Detect which cell encompasses the target text, then output its [x, y] center coordinate. 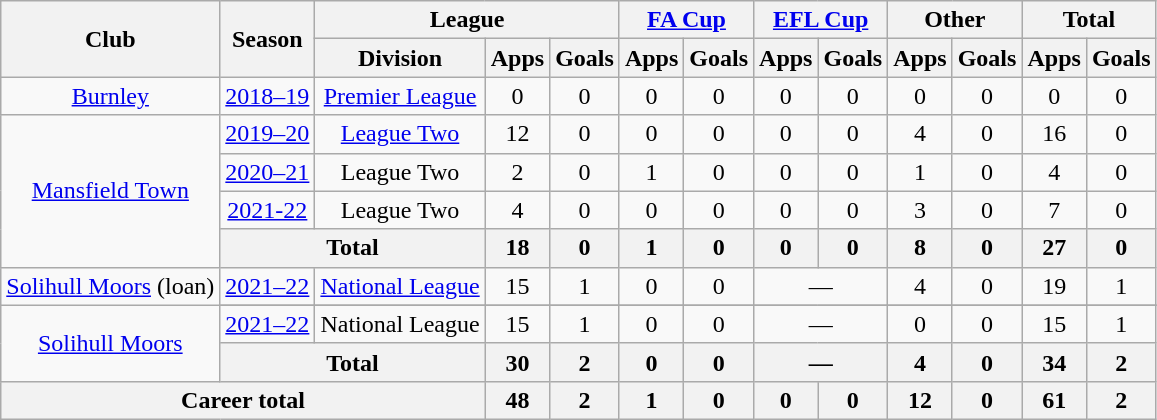
30 [517, 362]
Division [400, 58]
EFL Cup [821, 20]
19 [1054, 286]
3 [920, 210]
48 [517, 400]
Other [955, 20]
8 [920, 248]
Solihull Moors (loan) [110, 286]
34 [1054, 362]
League [467, 20]
Solihull Moors [110, 343]
Burnley [110, 96]
Premier League [400, 96]
2019–20 [268, 134]
Career total [243, 400]
FA Cup [686, 20]
61 [1054, 400]
Club [110, 39]
7 [1054, 210]
2020–21 [268, 172]
16 [1054, 134]
2021-22 [268, 210]
Season [268, 39]
18 [517, 248]
27 [1054, 248]
Mansfield Town [110, 191]
2018–19 [268, 96]
